Identify which cell holds the provided text, then report its (x, y) central coordinate. 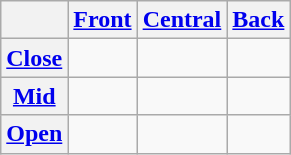
Front (102, 20)
Central (182, 20)
Mid (34, 96)
Open (34, 134)
Close (34, 58)
Back (258, 20)
